Detect which cell encompasses the target text, then output its [X, Y] center coordinate. 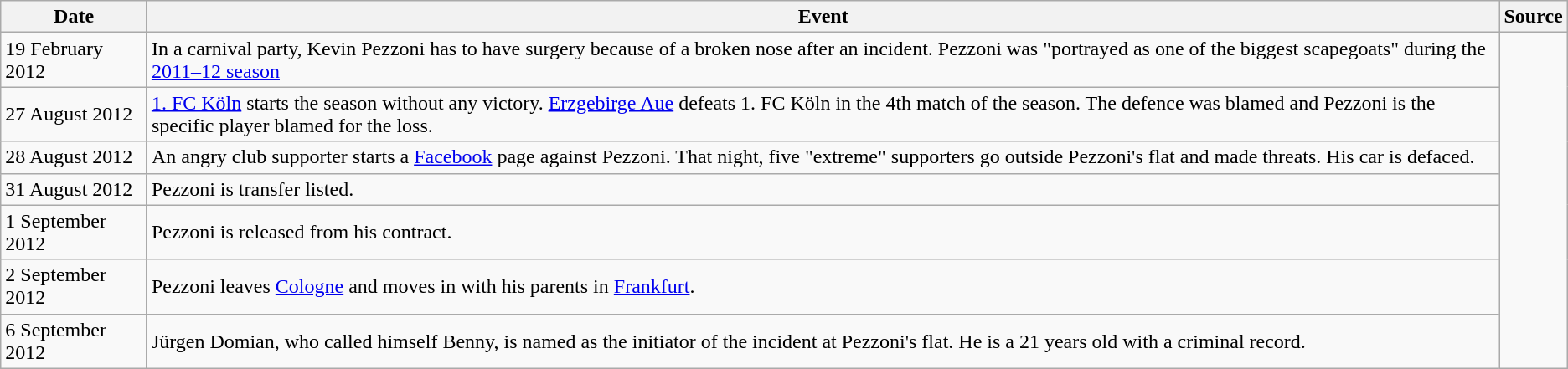
Date [74, 17]
Jürgen Domian, who called himself Benny, is named as the initiator of the incident at Pezzoni's flat. He is a 21 years old with a criminal record. [823, 341]
19 February 2012 [74, 60]
28 August 2012 [74, 157]
Source [1533, 17]
31 August 2012 [74, 189]
Pezzoni is transfer listed. [823, 189]
6 September 2012 [74, 341]
Event [823, 17]
27 August 2012 [74, 114]
1 September 2012 [74, 233]
Pezzoni is released from his contract. [823, 233]
2 September 2012 [74, 286]
Pezzoni leaves Cologne and moves in with his parents in Frankfurt. [823, 286]
